Scan for the cell matching the given text and deliver its (x, y) coordinate at center. 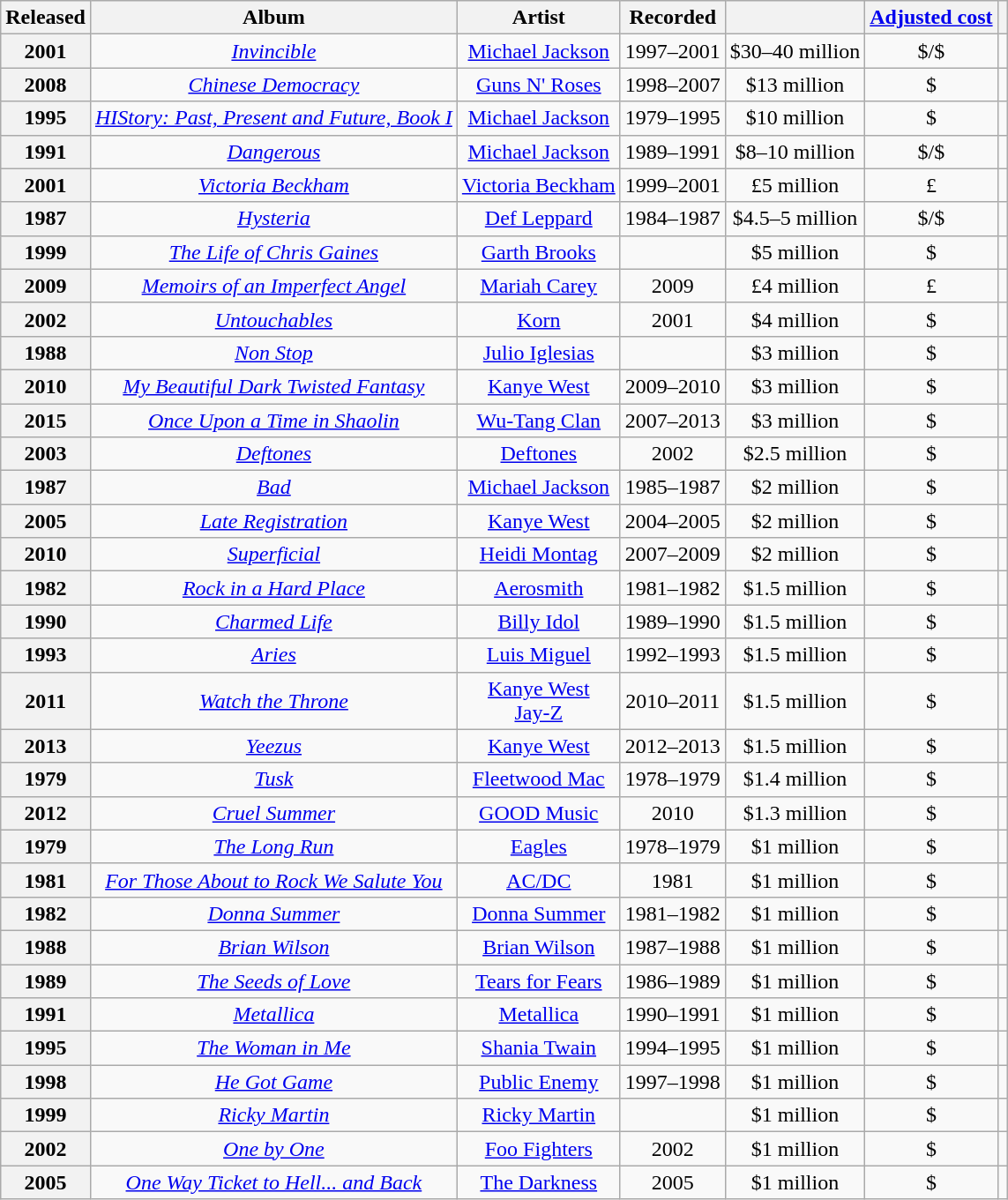
1989 (46, 981)
The Darkness (538, 1182)
Memoirs of an Imperfect Angel (273, 286)
Hysteria (273, 219)
2015 (46, 421)
Adjusted cost (931, 18)
$2.5 million (795, 454)
Shania Twain (538, 1048)
Untouchables (273, 319)
Non Stop (273, 353)
$1.3 million (795, 813)
Guns N' Roses (538, 85)
One Way Ticket to Hell... and Back (273, 1182)
1985–1987 (672, 488)
Public Enemy (538, 1082)
$4 million (795, 319)
Watch the Throne (273, 700)
$1.4 million (795, 779)
Recorded (672, 18)
Tears for Fears (538, 981)
$10 million (795, 118)
GOOD Music (538, 813)
1984–1987 (672, 219)
1979–1995 (672, 118)
Luis Miguel (538, 655)
Heidi Montag (538, 555)
Released (46, 18)
He Got Game (273, 1082)
Cruel Summer (273, 813)
Dangerous (273, 152)
2013 (46, 746)
Tusk (273, 779)
For Those About to Rock We Salute You (273, 880)
One by One (273, 1149)
1998 (46, 1082)
HIStory: Past, Present and Future, Book I (273, 118)
Invincible (273, 51)
2012 (46, 813)
2008 (46, 85)
1994–1995 (672, 1048)
1986–1989 (672, 981)
Superficial (273, 555)
1990 (46, 622)
Eagles (538, 846)
Yeezus (273, 746)
The Seeds of Love (273, 981)
2004–2005 (672, 521)
Rock in a Hard Place (273, 588)
Aerosmith (538, 588)
2011 (46, 700)
1997–1998 (672, 1082)
2007–2013 (672, 421)
AC/DC (538, 880)
Garth Brooks (538, 252)
The Woman in Me (273, 1048)
Album (273, 18)
Korn (538, 319)
Kanye WestJay-Z (538, 700)
$30–40 million (795, 51)
Fleetwood Mac (538, 779)
1999–2001 (672, 185)
The Life of Chris Gaines (273, 252)
Late Registration (273, 521)
$13 million (795, 85)
2009–2010 (672, 386)
Chinese Democracy (273, 85)
1989–1991 (672, 152)
Foo Fighters (538, 1149)
Julio Iglesias (538, 353)
2010–2011 (672, 700)
2012–2013 (672, 746)
$4.5–5 million (795, 219)
Charmed Life (273, 622)
Once Upon a Time in Shaolin (273, 421)
Def Leppard (538, 219)
£5 million (795, 185)
Artist (538, 18)
My Beautiful Dark Twisted Fantasy (273, 386)
Bad (273, 488)
1993 (46, 655)
1989–1990 (672, 622)
1997–2001 (672, 51)
Wu-Tang Clan (538, 421)
1987–1988 (672, 947)
1998–2007 (672, 85)
2007–2009 (672, 555)
1992–1993 (672, 655)
Mariah Carey (538, 286)
Aries (273, 655)
Billy Idol (538, 622)
The Long Run (273, 846)
1990–1991 (672, 1015)
2003 (46, 454)
$5 million (795, 252)
$8–10 million (795, 152)
£4 million (795, 286)
